Pinpoint the cell where the given text exists, returning its [x, y] midpoint coordinate. 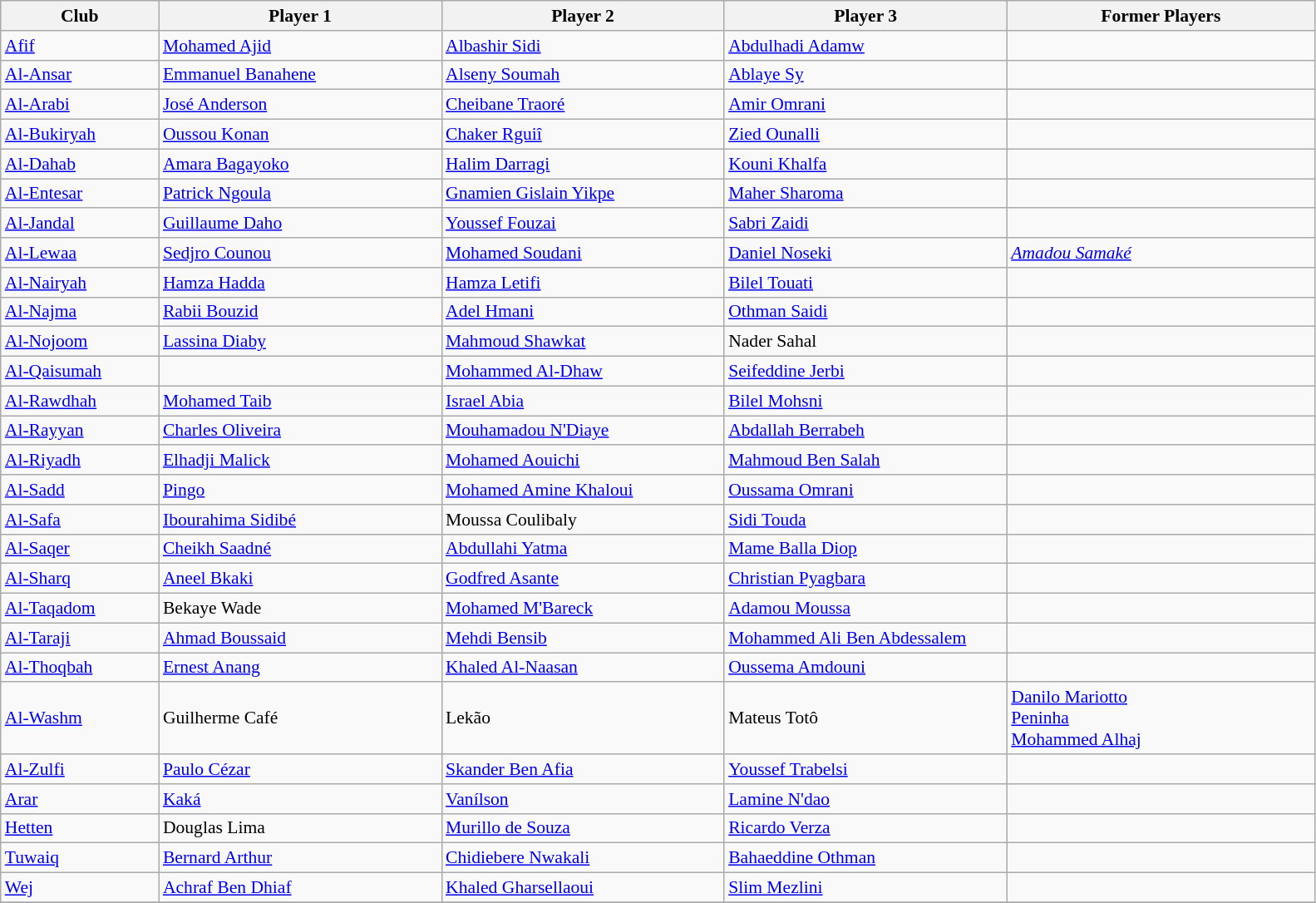
Adel Hmani [583, 312]
Ahmad Boussaid [300, 638]
Amadou Samaké [1161, 253]
Mahmoud Shawkat [583, 342]
Youssef Fouzai [583, 224]
Ricardo Verza [865, 828]
Chidiebere Nwakali [583, 858]
Hamza Letifi [583, 283]
Al-Sadd [80, 490]
Achraf Ben Dhiaf [300, 888]
Amara Bagayoko [300, 164]
Nader Sahal [865, 342]
Vanílson [583, 799]
Player 1 [300, 16]
Al-Thoqbah [80, 668]
Godfred Asante [583, 579]
Al-Qaisumah [80, 372]
Mohamed Amine Khaloui [583, 490]
Albashir Sidi [583, 46]
Mohammed Al-Dhaw [583, 372]
Oussama Omrani [865, 490]
Al-Najma [80, 312]
Moussa Coulibaly [583, 520]
José Anderson [300, 105]
Youssef Trabelsi [865, 769]
Amir Omrani [865, 105]
Mohamed Soudani [583, 253]
Douglas Lima [300, 828]
Oussema Amdouni [865, 668]
Aneel Bkaki [300, 579]
Al-Rayyan [80, 431]
Bilel Mohsni [865, 401]
Rabii Bouzid [300, 312]
Mohamed Aouichi [583, 461]
Halim Darragi [583, 164]
Patrick Ngoula [300, 194]
Pingo [300, 490]
Daniel Noseki [865, 253]
Maher Sharoma [865, 194]
Ernest Anang [300, 668]
Kouni Khalfa [865, 164]
Al-Riyadh [80, 461]
Abdulhadi Adamw [865, 46]
Bekaye Wade [300, 609]
Mohammed Ali Ben Abdessalem [865, 638]
Al-Nojoom [80, 342]
Al-Bukiryah [80, 135]
Arar [80, 799]
Al-Taqadom [80, 609]
Club [80, 16]
Zied Ounalli [865, 135]
Mouhamadou N'Diaye [583, 431]
Khaled Gharsellaoui [583, 888]
Mahmoud Ben Salah [865, 461]
Abdallah Berrabeh [865, 431]
Al-Saqer [80, 549]
Al-Entesar [80, 194]
Mohamed Taib [300, 401]
Gnamien Gislain Yikpe [583, 194]
Bahaeddine Othman [865, 858]
Al-Nairyah [80, 283]
Guilherme Café [300, 718]
Ibourahima Sidibé [300, 520]
Player 3 [865, 16]
Kaká [300, 799]
Sidi Touda [865, 520]
Al-Washm [80, 718]
Al-Dahab [80, 164]
Wej [80, 888]
Mame Balla Diop [865, 549]
Al-Ansar [80, 75]
Adamou Moussa [865, 609]
Al-Jandal [80, 224]
Murillo de Souza [583, 828]
Chaker Rguiî [583, 135]
Al-Arabi [80, 105]
Al-Zulfi [80, 769]
Danilo Mariotto Peninha Mohammed Alhaj [1161, 718]
Cheikh Saadné [300, 549]
Hetten [80, 828]
Al-Lewaa [80, 253]
Emmanuel Banahene [300, 75]
Sabri Zaidi [865, 224]
Cheibane Traoré [583, 105]
Mohamed M'Bareck [583, 609]
Mehdi Bensib [583, 638]
Slim Mezlini [865, 888]
Charles Oliveira [300, 431]
Sedjro Counou [300, 253]
Skander Ben Afia [583, 769]
Mateus Totô [865, 718]
Paulo Cézar [300, 769]
Mohamed Ajid [300, 46]
Christian Pyagbara [865, 579]
Al-Rawdhah [80, 401]
Lamine N'dao [865, 799]
Bilel Touati [865, 283]
Lekão [583, 718]
Player 2 [583, 16]
Lassina Diaby [300, 342]
Guillaume Daho [300, 224]
Ablaye Sy [865, 75]
Bernard Arthur [300, 858]
Alseny Soumah [583, 75]
Al-Safa [80, 520]
Khaled Al-Naasan [583, 668]
Seifeddine Jerbi [865, 372]
Hamza Hadda [300, 283]
Al-Sharq [80, 579]
Othman Saidi [865, 312]
Abdullahi Yatma [583, 549]
Elhadji Malick [300, 461]
Tuwaiq [80, 858]
Israel Abia [583, 401]
Oussou Konan [300, 135]
Afif [80, 46]
Former Players [1161, 16]
Al-Taraji [80, 638]
